Identify which cell holds the provided text, then report its [X, Y] central coordinate. 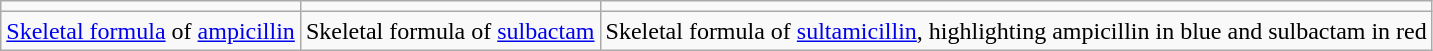
Skeletal formula of ampicillin [151, 31]
Skeletal formula of sultamicillin, highlighting ampicillin in blue and sulbactam in red [1016, 31]
Skeletal formula of sulbactam [450, 31]
